For the text-containing cell, return its midpoint in [x, y] coordinate format. 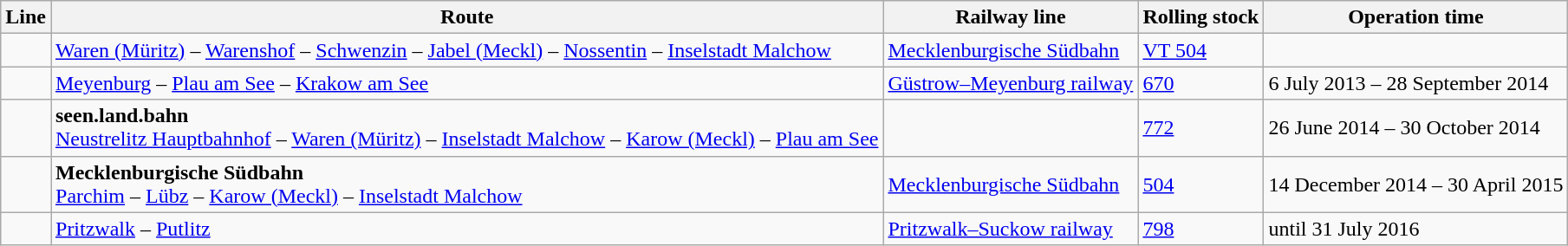
VT 504 [1201, 50]
Line [26, 17]
772 [1201, 128]
seen.land.bahnNeustrelitz Hauptbahnhof – Waren (Müritz) – Inselstadt Malchow – Karow (Meckl) – Plau am See [466, 128]
14 December 2014 – 30 April 2015 [1416, 184]
26 June 2014 – 30 October 2014 [1416, 128]
Operation time [1416, 17]
670 [1201, 83]
Güstrow–Meyenburg railway [1011, 83]
Pritzwalk–Suckow railway [1011, 229]
Railway line [1011, 17]
6 July 2013 – 28 September 2014 [1416, 83]
798 [1201, 229]
Waren (Müritz) – Warenshof – Schwenzin – Jabel (Meckl) – Nossentin – Inselstadt Malchow [466, 50]
Rolling stock [1201, 17]
until 31 July 2016 [1416, 229]
Route [466, 17]
Mecklenburgische SüdbahnParchim – Lübz – Karow (Meckl) – Inselstadt Malchow [466, 184]
504 [1201, 184]
Pritzwalk – Putlitz [466, 229]
Meyenburg – Plau am See – Krakow am See [466, 83]
